Scan for the cell matching the given text and deliver its (X, Y) coordinate at center. 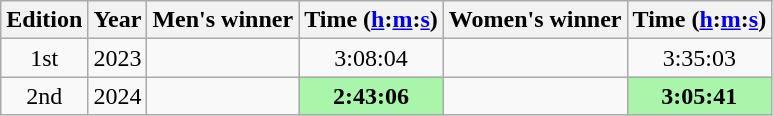
3:35:03 (700, 58)
Year (118, 20)
2023 (118, 58)
3:05:41 (700, 96)
Men's winner (223, 20)
2nd (44, 96)
3:08:04 (372, 58)
2024 (118, 96)
2:43:06 (372, 96)
Edition (44, 20)
Women's winner (535, 20)
1st (44, 58)
